Determine the (X, Y) coordinate at the center of the cell enclosing the given text.  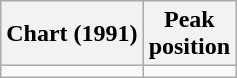
Chart (1991) (72, 34)
Peakposition (189, 34)
